Capture the cell that displays the provided text and extract its [x, y] central coordinate. 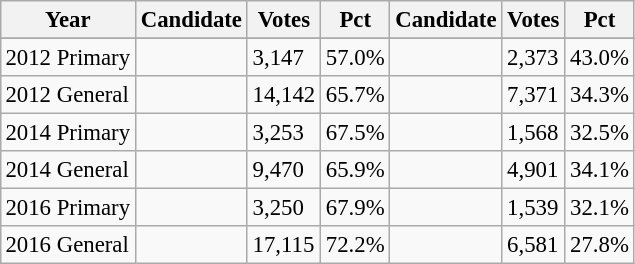
Year [68, 20]
2,373 [534, 57]
2012 Primary [68, 57]
72.2% [356, 245]
65.7% [356, 95]
34.3% [600, 95]
65.9% [356, 170]
14,142 [284, 95]
3,250 [284, 208]
1,568 [534, 133]
67.5% [356, 133]
9,470 [284, 170]
43.0% [600, 57]
2014 General [68, 170]
3,147 [284, 57]
32.1% [600, 208]
1,539 [534, 208]
2014 Primary [68, 133]
6,581 [534, 245]
57.0% [356, 57]
67.9% [356, 208]
32.5% [600, 133]
17,115 [284, 245]
34.1% [600, 170]
4,901 [534, 170]
7,371 [534, 95]
27.8% [600, 245]
2016 General [68, 245]
2012 General [68, 95]
3,253 [284, 133]
2016 Primary [68, 208]
